Output the (X, Y) coordinate of the center of the cell containing the given text.  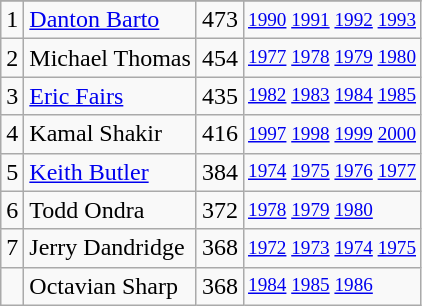
5 (12, 172)
7 (12, 248)
Kamal Shakir (110, 134)
3 (12, 96)
1997 1998 1999 2000 (332, 134)
Michael Thomas (110, 58)
4 (12, 134)
416 (220, 134)
Keith Butler (110, 172)
1977 1978 1979 1980 (332, 58)
Eric Fairs (110, 96)
6 (12, 210)
435 (220, 96)
1982 1983 1984 1985 (332, 96)
Todd Ondra (110, 210)
Octavian Sharp (110, 286)
1978 1979 1980 (332, 210)
384 (220, 172)
2 (12, 58)
473 (220, 20)
1984 1985 1986 (332, 286)
372 (220, 210)
1990 1991 1992 1993 (332, 20)
1 (12, 20)
Danton Barto (110, 20)
1972 1973 1974 1975 (332, 248)
454 (220, 58)
1974 1975 1976 1977 (332, 172)
Jerry Dandridge (110, 248)
